Pinpoint the cell where the given text exists, returning its [X, Y] midpoint coordinate. 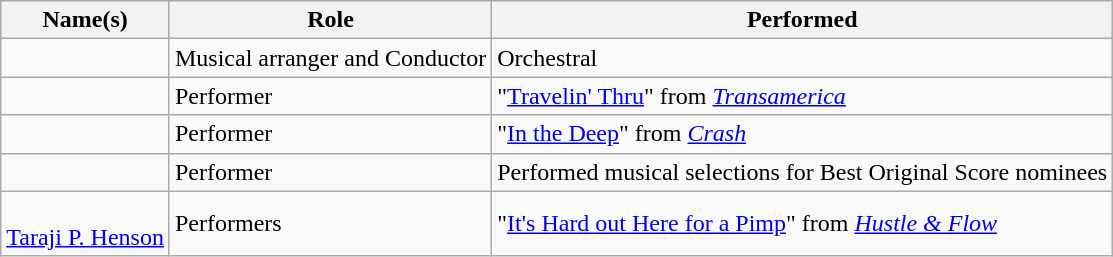
Musical arranger and Conductor [330, 58]
Role [330, 20]
"It's Hard out Here for a Pimp" from Hustle & Flow [802, 224]
Orchestral [802, 58]
Name(s) [86, 20]
"In the Deep" from Crash [802, 134]
Performed musical selections for Best Original Score nominees [802, 172]
Performed [802, 20]
Taraji P. Henson [86, 224]
"Travelin' Thru" from Transamerica [802, 96]
Performers [330, 224]
